Find where the given text appears and provide that cell's center as (X, Y) coordinate. 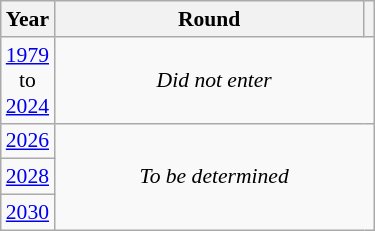
1979to2024 (28, 80)
Year (28, 19)
2028 (28, 177)
2030 (28, 213)
To be determined (214, 176)
Round (209, 19)
Did not enter (214, 80)
2026 (28, 141)
